For the text-containing cell, return its midpoint in [x, y] coordinate format. 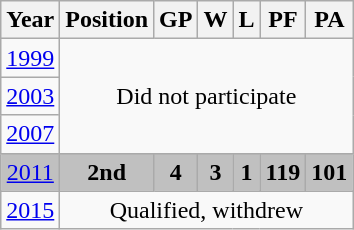
PF [283, 20]
L [246, 20]
Position [107, 20]
1 [246, 172]
101 [330, 172]
GP [176, 20]
Qualified, withdrew [206, 210]
2003 [30, 96]
2011 [30, 172]
1999 [30, 58]
2007 [30, 134]
2015 [30, 210]
PA [330, 20]
2nd [107, 172]
Year [30, 20]
4 [176, 172]
W [216, 20]
3 [216, 172]
Did not participate [206, 96]
119 [283, 172]
